Return the [X, Y] coordinate for the center point of the cell that contains the specified text.  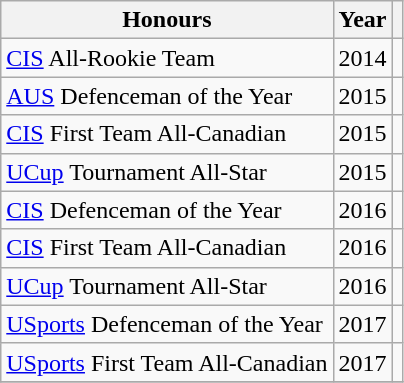
CIS Defenceman of the Year [167, 210]
2014 [362, 58]
CIS All-Rookie Team [167, 58]
USports First Team All-Canadian [167, 362]
USports Defenceman of the Year [167, 324]
Year [362, 20]
Honours [167, 20]
AUS Defenceman of the Year [167, 96]
